Extract the [x, y] coordinate from the center of the cell holding the provided text.  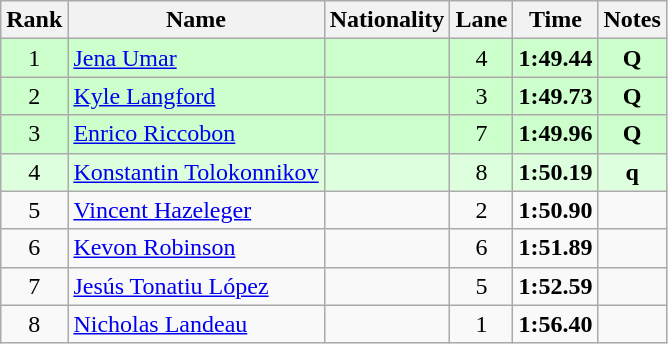
1:50.90 [556, 210]
Vincent Hazeleger [196, 210]
Name [196, 20]
1:56.40 [556, 324]
Kevon Robinson [196, 248]
1:49.44 [556, 58]
Jesús Tonatiu López [196, 286]
Time [556, 20]
Notes [632, 20]
Konstantin Tolokonnikov [196, 172]
1:49.96 [556, 134]
Rank [34, 20]
Jena Umar [196, 58]
1:52.59 [556, 286]
Kyle Langford [196, 96]
Nicholas Landeau [196, 324]
Enrico Riccobon [196, 134]
1:49.73 [556, 96]
1:51.89 [556, 248]
1:50.19 [556, 172]
Lane [482, 20]
Nationality [387, 20]
q [632, 172]
